Output the [x, y] coordinate of the center of the cell containing the given text.  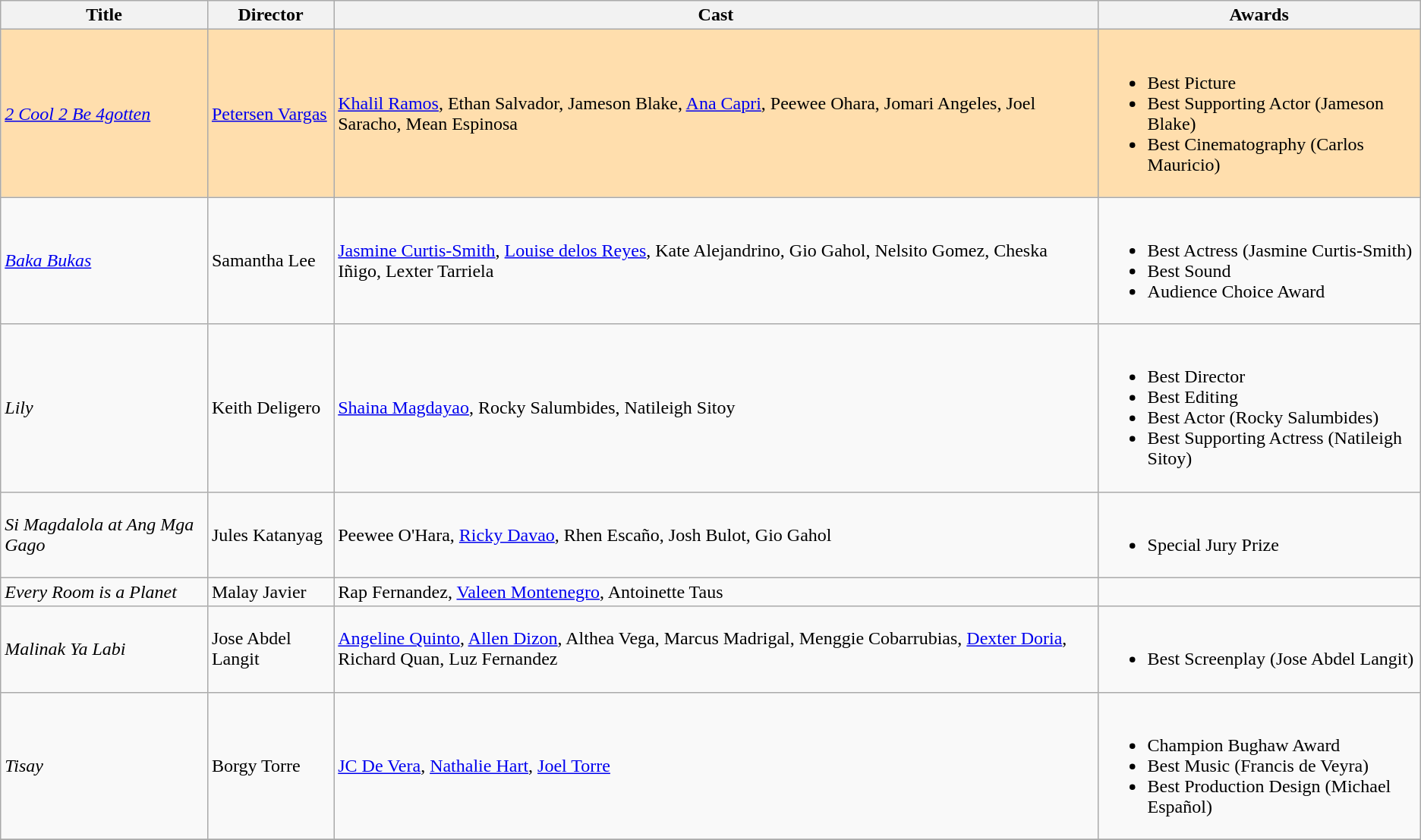
Best Actress (Jasmine Curtis-Smith)Best SoundAudience Choice Award [1259, 261]
Malinak Ya Labi [105, 650]
Peewee O'Hara, Ricky Davao, Rhen Escaño, Josh Bulot, Gio Gahol [716, 534]
Malay Javier [270, 592]
Jose Abdel Langit [270, 650]
Shaina Magdayao, Rocky Salumbides, Natileigh Sitoy [716, 408]
Tisay [105, 766]
Khalil Ramos, Ethan Salvador, Jameson Blake, Ana Capri, Peewee Ohara, Jomari Angeles, Joel Saracho, Mean Espinosa [716, 114]
Best Screenplay (Jose Abdel Langit) [1259, 650]
Title [105, 15]
2 Cool 2 Be 4gotten [105, 114]
Director [270, 15]
Best DirectorBest EditingBest Actor (Rocky Salumbides)Best Supporting Actress (Natileigh Sitoy) [1259, 408]
Cast [716, 15]
JC De Vera, Nathalie Hart, Joel Torre [716, 766]
Baka Bukas [105, 261]
Samantha Lee [270, 261]
Jules Katanyag [270, 534]
Jasmine Curtis-Smith, Louise delos Reyes, Kate Alejandrino, Gio Gahol, Nelsito Gomez, Cheska Iñigo, Lexter Tarriela [716, 261]
Rap Fernandez, Valeen Montenegro, Antoinette Taus [716, 592]
Angeline Quinto, Allen Dizon, Althea Vega, Marcus Madrigal, Menggie Cobarrubias, Dexter Doria, Richard Quan, Luz Fernandez [716, 650]
Special Jury Prize [1259, 534]
Petersen Vargas [270, 114]
Keith Deligero [270, 408]
Borgy Torre [270, 766]
Every Room is a Planet [105, 592]
Lily [105, 408]
Si Magdalola at Ang Mga Gago [105, 534]
Best PictureBest Supporting Actor (Jameson Blake)Best Cinematography (Carlos Mauricio) [1259, 114]
Awards [1259, 15]
Champion Bughaw AwardBest Music (Francis de Veyra)Best Production Design (Michael Español) [1259, 766]
